Locate the cell with the specified text and output its [x, y] center coordinate. 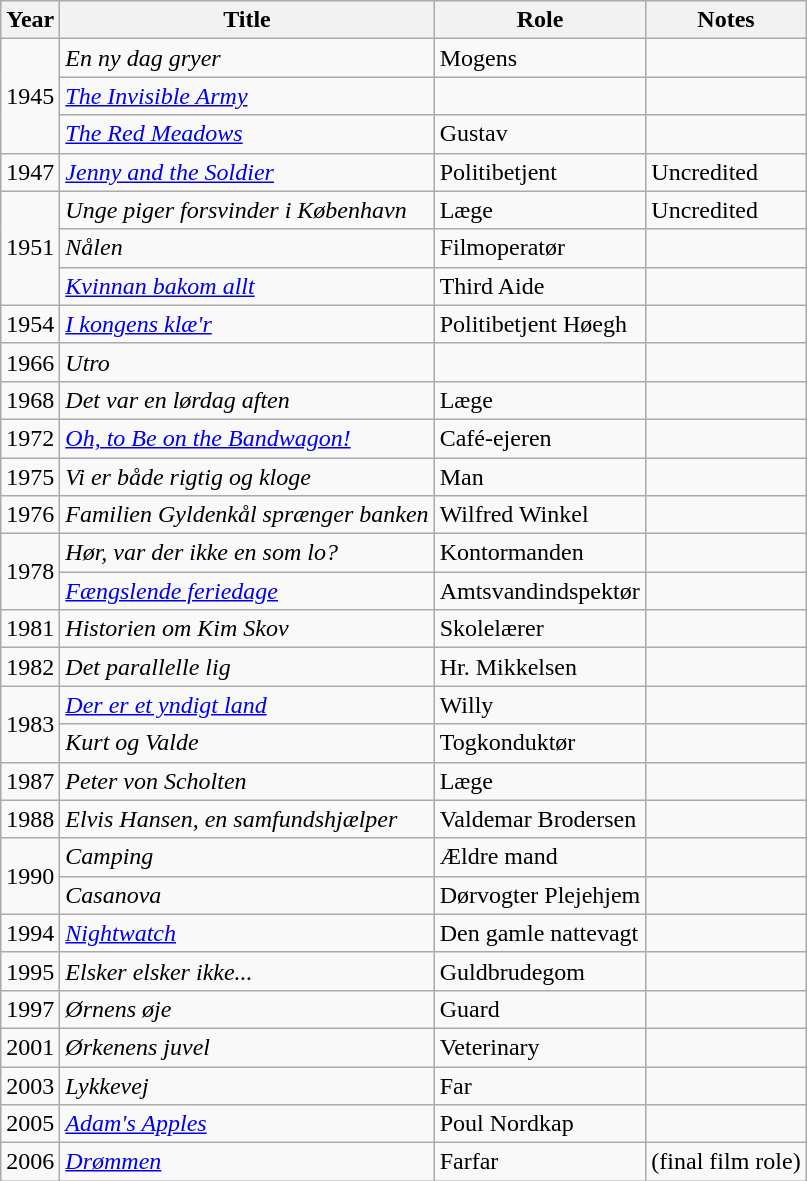
Det var en lørdag aften [247, 400]
Veterinary [540, 1047]
Poul Nordkap [540, 1124]
1995 [30, 971]
Wilfred Winkel [540, 515]
1983 [30, 724]
1988 [30, 819]
1994 [30, 933]
Skolelærer [540, 629]
1997 [30, 1009]
Hør, var der ikke en som lo? [247, 553]
I kongens klæ'r [247, 324]
(final film role) [726, 1162]
Casanova [247, 895]
Oh, to Be on the Bandwagon! [247, 438]
Hr. Mikkelsen [540, 667]
Jenny and the Soldier [247, 172]
Guldbrudegom [540, 971]
1951 [30, 248]
1982 [30, 667]
Fængslende feriedage [247, 591]
Notes [726, 20]
Willy [540, 705]
1966 [30, 362]
Man [540, 477]
Dørvogter Plejehjem [540, 895]
Utro [247, 362]
Camping [247, 857]
Ørnens øje [247, 1009]
Valdemar Brodersen [540, 819]
1947 [30, 172]
Ældre mand [540, 857]
Det parallelle lig [247, 667]
1976 [30, 515]
2001 [30, 1047]
Mogens [540, 58]
Farfar [540, 1162]
Politibetjent Høegh [540, 324]
Café-ejeren [540, 438]
Third Aide [540, 286]
Far [540, 1085]
2003 [30, 1085]
Nålen [247, 248]
Historien om Kim Skov [247, 629]
Drømmen [247, 1162]
Title [247, 20]
Kontormanden [540, 553]
1978 [30, 572]
1981 [30, 629]
Amtsvandindspektør [540, 591]
The Red Meadows [247, 134]
Der er et yndigt land [247, 705]
Gustav [540, 134]
Guard [540, 1009]
Peter von Scholten [247, 781]
Lykkevej [247, 1085]
1975 [30, 477]
1987 [30, 781]
Vi er både rigtig og kloge [247, 477]
En ny dag gryer [247, 58]
2006 [30, 1162]
Kurt og Valde [247, 743]
Elsker elsker ikke... [247, 971]
1945 [30, 96]
1990 [30, 876]
Filmoperatør [540, 248]
The Invisible Army [247, 96]
Familien Gyldenkål sprænger banken [247, 515]
Adam's Apples [247, 1124]
1968 [30, 400]
Politibetjent [540, 172]
Ørkenens juvel [247, 1047]
Year [30, 20]
Role [540, 20]
Nightwatch [247, 933]
Togkonduktør [540, 743]
2005 [30, 1124]
Kvinnan bakom allt [247, 286]
1954 [30, 324]
Elvis Hansen, en samfundshjælper [247, 819]
Unge piger forsvinder i København [247, 210]
1972 [30, 438]
Den gamle nattevagt [540, 933]
